Provide the [X, Y] coordinate of the cell's center where the given text is located.  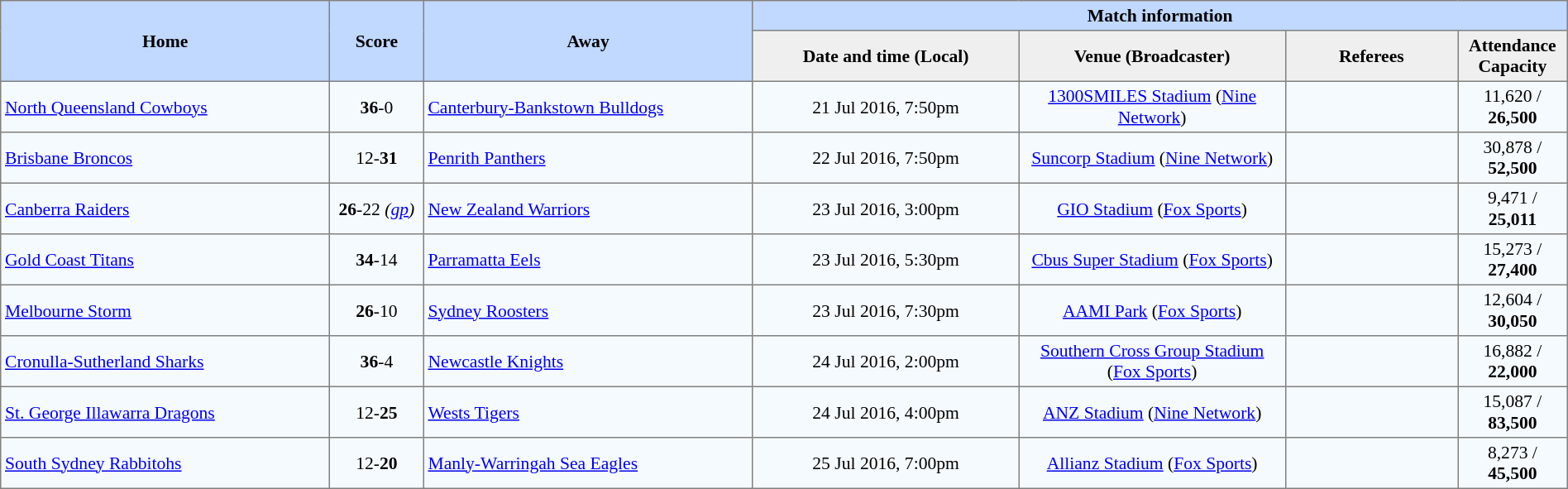
8,273 / 45,500 [1513, 463]
15,087 / 83,500 [1513, 412]
12-20 [377, 463]
24 Jul 2016, 4:00pm [886, 412]
Parramatta Eels [588, 260]
Venue (Broadcaster) [1152, 56]
Melbourne Storm [165, 310]
Canberra Raiders [165, 209]
Score [377, 41]
23 Jul 2016, 5:30pm [886, 260]
22 Jul 2016, 7:50pm [886, 158]
St. George Illawarra Dragons [165, 412]
12-31 [377, 158]
12,604 / 30,050 [1513, 310]
24 Jul 2016, 2:00pm [886, 362]
Gold Coast Titans [165, 260]
ANZ Stadium (Nine Network) [1152, 412]
Southern Cross Group Stadium (Fox Sports) [1152, 362]
Sydney Roosters [588, 310]
New Zealand Warriors [588, 209]
Cbus Super Stadium (Fox Sports) [1152, 260]
11,620 / 26,500 [1513, 107]
GIO Stadium (Fox Sports) [1152, 209]
Suncorp Stadium (Nine Network) [1152, 158]
Canterbury-Bankstown Bulldogs [588, 107]
North Queensland Cowboys [165, 107]
36-0 [377, 107]
36-4 [377, 362]
26-10 [377, 310]
Away [588, 41]
15,273 / 27,400 [1513, 260]
1300SMILES Stadium (Nine Network) [1152, 107]
Attendance Capacity [1513, 56]
21 Jul 2016, 7:50pm [886, 107]
30,878 / 52,500 [1513, 158]
26-22 (gp) [377, 209]
AAMI Park (Fox Sports) [1152, 310]
South Sydney Rabbitohs [165, 463]
Date and time (Local) [886, 56]
Referees [1371, 56]
Home [165, 41]
16,882 / 22,000 [1513, 362]
Allianz Stadium (Fox Sports) [1152, 463]
Newcastle Knights [588, 362]
Match information [1159, 16]
23 Jul 2016, 3:00pm [886, 209]
23 Jul 2016, 7:30pm [886, 310]
12-25 [377, 412]
Brisbane Broncos [165, 158]
Wests Tigers [588, 412]
Manly-Warringah Sea Eagles [588, 463]
25 Jul 2016, 7:00pm [886, 463]
Penrith Panthers [588, 158]
9,471 / 25,011 [1513, 209]
Cronulla-Sutherland Sharks [165, 362]
34-14 [377, 260]
